Determine the (X, Y) coordinate at the center of the cell enclosing the given text.  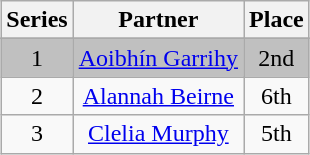
Aoibhín Garrihy (158, 58)
3 (37, 134)
1 (37, 58)
6th (277, 96)
5th (277, 134)
2nd (277, 58)
Alannah Beirne (158, 96)
2 (37, 96)
Place (277, 20)
Series (37, 20)
Partner (158, 20)
Clelia Murphy (158, 134)
